Detect which cell encompasses the target text, then output its [x, y] center coordinate. 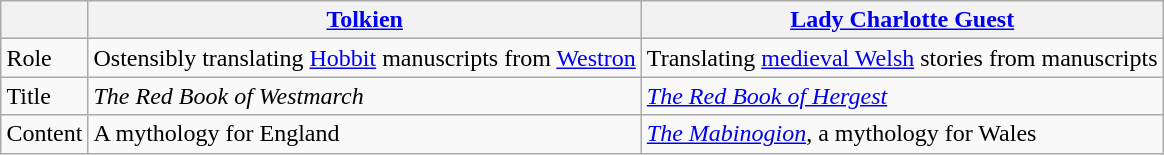
The Red Book of Hergest [902, 96]
Ostensibly translating Hobbit manuscripts from Westron [364, 58]
A mythology for England [364, 134]
Content [44, 134]
Tolkien [364, 20]
The Mabinogion, a mythology for Wales [902, 134]
Lady Charlotte Guest [902, 20]
Title [44, 96]
The Red Book of Westmarch [364, 96]
Role [44, 58]
Translating medieval Welsh stories from manuscripts [902, 58]
